Find where the given text appears and provide that cell's center as (x, y) coordinate. 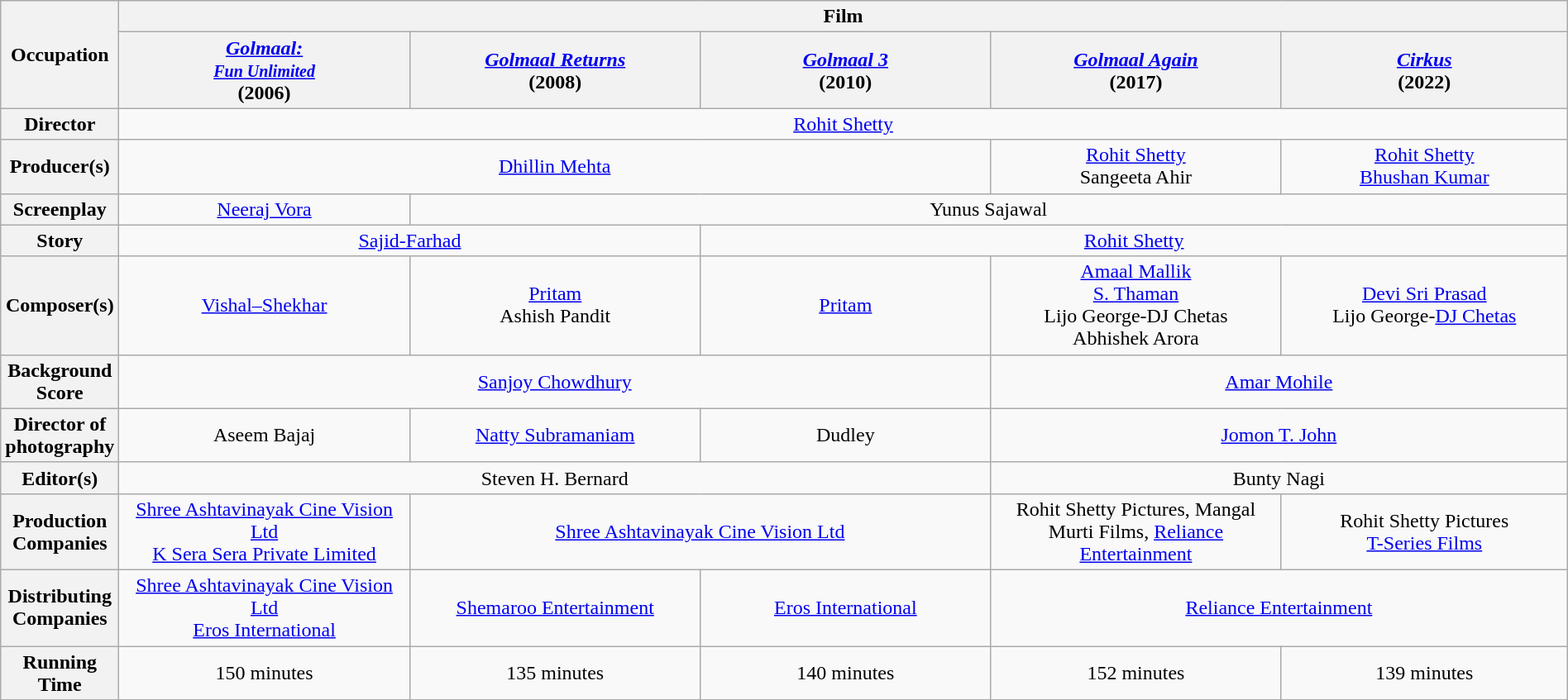
Aseem Bajaj (265, 435)
Running Time (60, 673)
Eros International (845, 607)
Rohit Shetty Bhushan Kumar (1424, 167)
Cirkus (2022) (1424, 70)
Director of photography (60, 435)
Devi Sri PrasadLijo George-DJ Chetas (1424, 306)
Director (60, 124)
Shemaroo Entertainment (555, 607)
Shree Ashtavinayak Cine Vision Ltd (700, 531)
139 minutes (1424, 673)
Pritam (845, 306)
Rohit Shetty Sangeeta Ahir (1135, 167)
152 minutes (1135, 673)
Editor(s) (60, 478)
Sanjoy Chowdhury (555, 382)
Golmaal Returns (2008) (555, 70)
Neeraj Vora (265, 209)
Rohit Shetty Pictures, Mangal Murti Films, Reliance Entertainment (1135, 531)
Natty Subramaniam (555, 435)
Bunty Nagi (1279, 478)
Story (60, 240)
Amaal MallikS. ThamanLijo George-DJ ChetasAbhishek Arora (1135, 306)
Golmaal Again (2017) (1135, 70)
Screenplay (60, 209)
Rohit Shetty PicturesT-Series Films (1424, 531)
Jomon T. John (1279, 435)
Vishal–Shekhar (265, 306)
Occupation (60, 55)
Yunus Sajawal (988, 209)
Production Companies (60, 531)
Golmaal:Fun Unlimited (2006) (265, 70)
Dhillin Mehta (555, 167)
Distributing Companies (60, 607)
Amar Mohile (1279, 382)
Shree Ashtavinayak Cine Vision LtdEros International (265, 607)
Background Score (60, 382)
135 minutes (555, 673)
Reliance Entertainment (1279, 607)
PritamAshish Pandit (555, 306)
140 minutes (845, 673)
Dudley (845, 435)
Golmaal 3 (2010) (845, 70)
150 minutes (265, 673)
Film (844, 17)
Shree Ashtavinayak Cine Vision LtdK Sera Sera Private Limited (265, 531)
Steven H. Bernard (555, 478)
Composer(s) (60, 306)
Sajid-Farhad (410, 240)
Producer(s) (60, 167)
